Return the [X, Y] coordinate for the center point of the cell that contains the specified text.  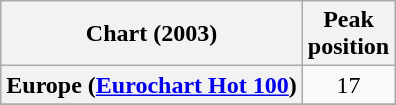
Europe (Eurochart Hot 100) [152, 85]
Peakposition [348, 34]
17 [348, 85]
Chart (2003) [152, 34]
